Search for the cell housing the specified text and yield its (x, y) center coordinate. 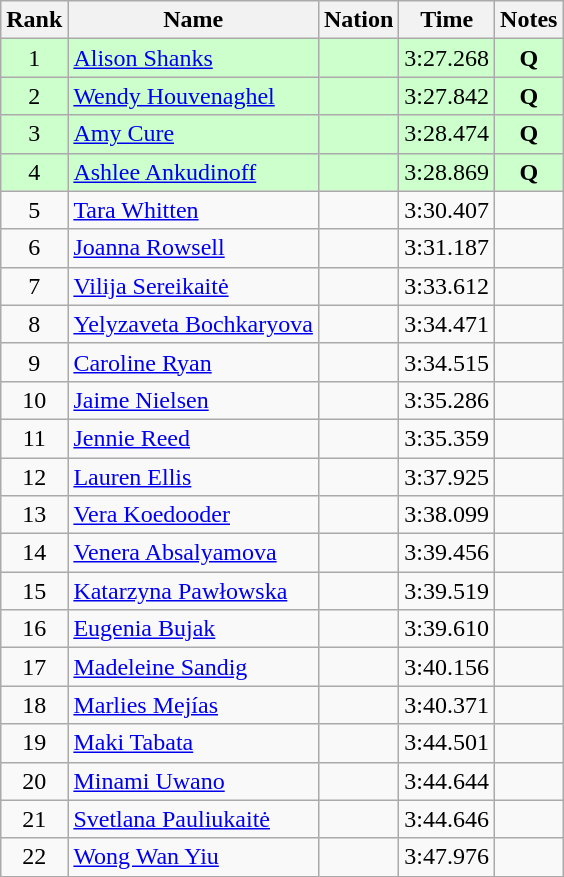
13 (34, 515)
Yelyzaveta Bochkaryova (194, 324)
Notes (529, 20)
4 (34, 172)
Alison Shanks (194, 58)
Svetlana Pauliukaitė (194, 819)
20 (34, 781)
3:28.474 (447, 134)
Time (447, 20)
Wendy Houvenaghel (194, 96)
3:44.501 (447, 743)
Tara Whitten (194, 210)
Lauren Ellis (194, 477)
Name (194, 20)
Joanna Rowsell (194, 248)
Venera Absalyamova (194, 553)
14 (34, 553)
3 (34, 134)
3:37.925 (447, 477)
16 (34, 629)
Vera Koedooder (194, 515)
3:27.842 (447, 96)
17 (34, 667)
3:31.187 (447, 248)
Caroline Ryan (194, 362)
22 (34, 857)
Maki Tabata (194, 743)
8 (34, 324)
18 (34, 705)
15 (34, 591)
9 (34, 362)
3:30.407 (447, 210)
Madeleine Sandig (194, 667)
3:35.359 (447, 438)
Rank (34, 20)
Ashlee Ankudinoff (194, 172)
11 (34, 438)
21 (34, 819)
3:39.519 (447, 591)
3:39.456 (447, 553)
3:44.644 (447, 781)
3:35.286 (447, 400)
7 (34, 286)
6 (34, 248)
Wong Wan Yiu (194, 857)
Marlies Mejías (194, 705)
2 (34, 96)
3:33.612 (447, 286)
3:28.869 (447, 172)
Jennie Reed (194, 438)
Katarzyna Pawłowska (194, 591)
3:39.610 (447, 629)
3:34.515 (447, 362)
19 (34, 743)
5 (34, 210)
Jaime Nielsen (194, 400)
Nation (358, 20)
3:40.371 (447, 705)
1 (34, 58)
3:34.471 (447, 324)
Eugenia Bujak (194, 629)
Amy Cure (194, 134)
10 (34, 400)
3:47.976 (447, 857)
3:27.268 (447, 58)
12 (34, 477)
3:40.156 (447, 667)
3:38.099 (447, 515)
3:44.646 (447, 819)
Vilija Sereikaitė (194, 286)
Minami Uwano (194, 781)
